Return the (x, y) coordinate for the center point of the cell that contains the specified text.  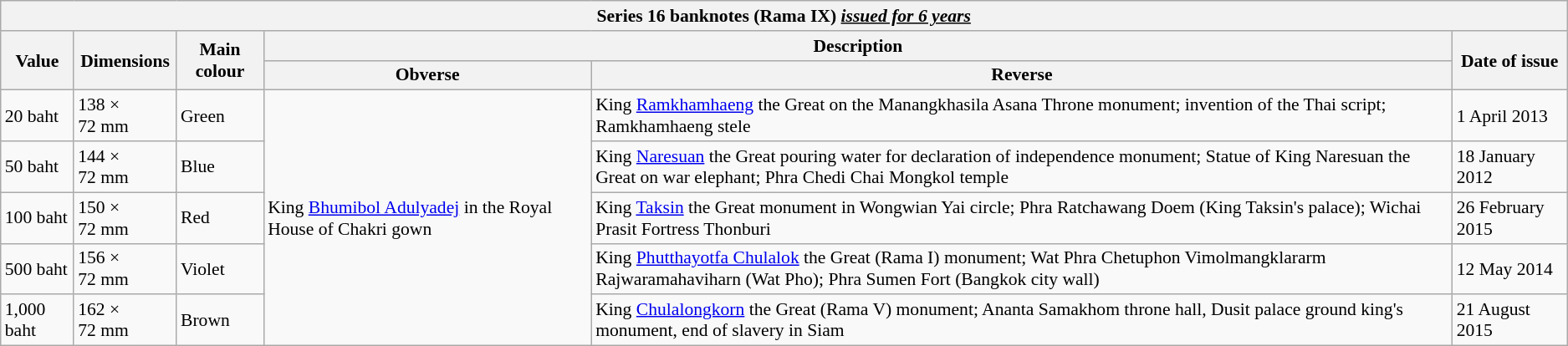
1 April 2013 (1510, 115)
26 February 2015 (1510, 217)
Description (858, 46)
Date of issue (1510, 60)
King Ramkhamhaeng the Great on the Manangkhasila Asana Throne monument; invention of the Thai script; Ramkhamhaeng stele (1022, 115)
12 May 2014 (1510, 269)
Violet (220, 269)
50 baht (37, 167)
Reverse (1022, 75)
162 × 72 mm (125, 321)
Green (220, 115)
144 × 72 mm (125, 167)
20 baht (37, 115)
Red (220, 217)
King Chulalongkorn the Great (Rama V) monument; Ananta Samakhom throne hall, Dusit palace ground king's monument, end of slavery in Siam (1022, 321)
1,000 baht (37, 321)
Obverse (427, 75)
King Bhumibol Adulyadej in the Royal House of Chakri gown (427, 218)
King Taksin the Great monument in Wongwian Yai circle; Phra Ratchawang Doem (King Taksin's palace); Wichai Prasit Fortress Thonburi (1022, 217)
100 baht (37, 217)
156 × 72 mm (125, 269)
150 × 72 mm (125, 217)
18 January 2012 (1510, 167)
Series 16 banknotes (Rama IX) issued for 6 years (784, 16)
Main colour (220, 60)
Value (37, 60)
138 × 72 mm (125, 115)
Blue (220, 167)
Brown (220, 321)
Dimensions (125, 60)
500 baht (37, 269)
21 August 2015 (1510, 321)
